Capture the cell that displays the provided text and extract its [x, y] central coordinate. 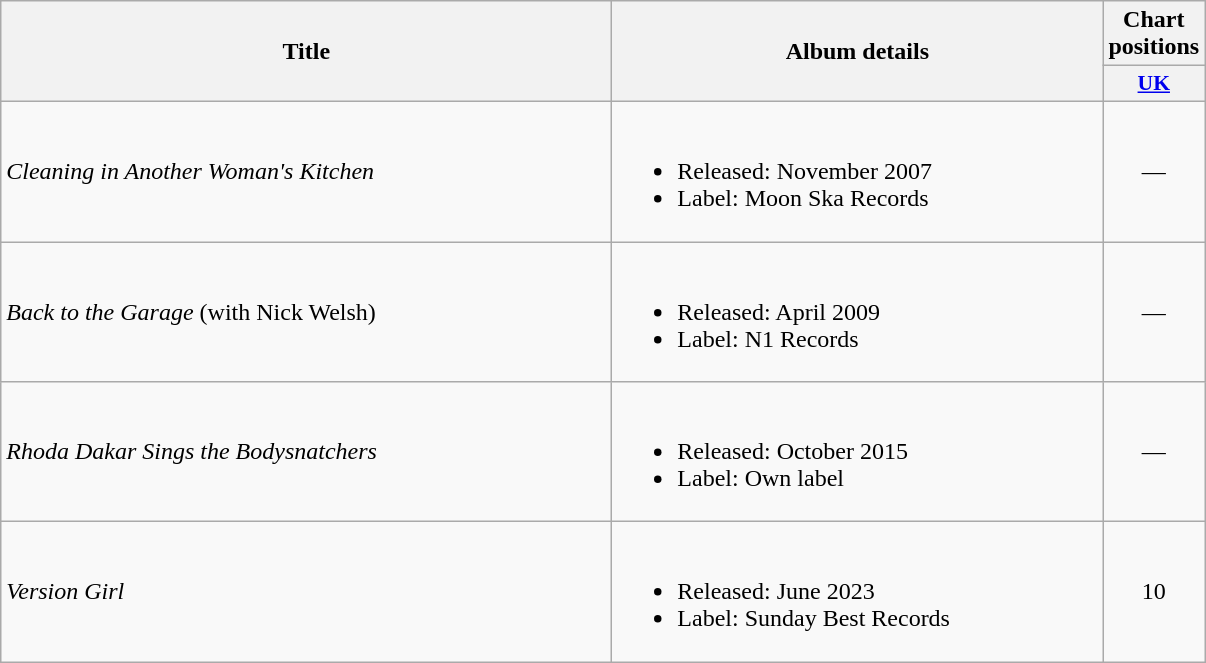
10 [1154, 592]
Released: June 2023Label: Sunday Best Records [858, 592]
Chart positions [1154, 34]
Version Girl [306, 592]
Released: October 2015Label: Own label [858, 452]
Released: April 2009Label: N1 Records [858, 312]
Released: November 2007Label: Moon Ska Records [858, 171]
UK [1154, 84]
Rhoda Dakar Sings the Bodysnatchers [306, 452]
Cleaning in Another Woman's Kitchen [306, 171]
Album details [858, 52]
Title [306, 52]
Back to the Garage (with Nick Welsh) [306, 312]
